Extract the [X, Y] coordinate from the center of the cell holding the provided text.  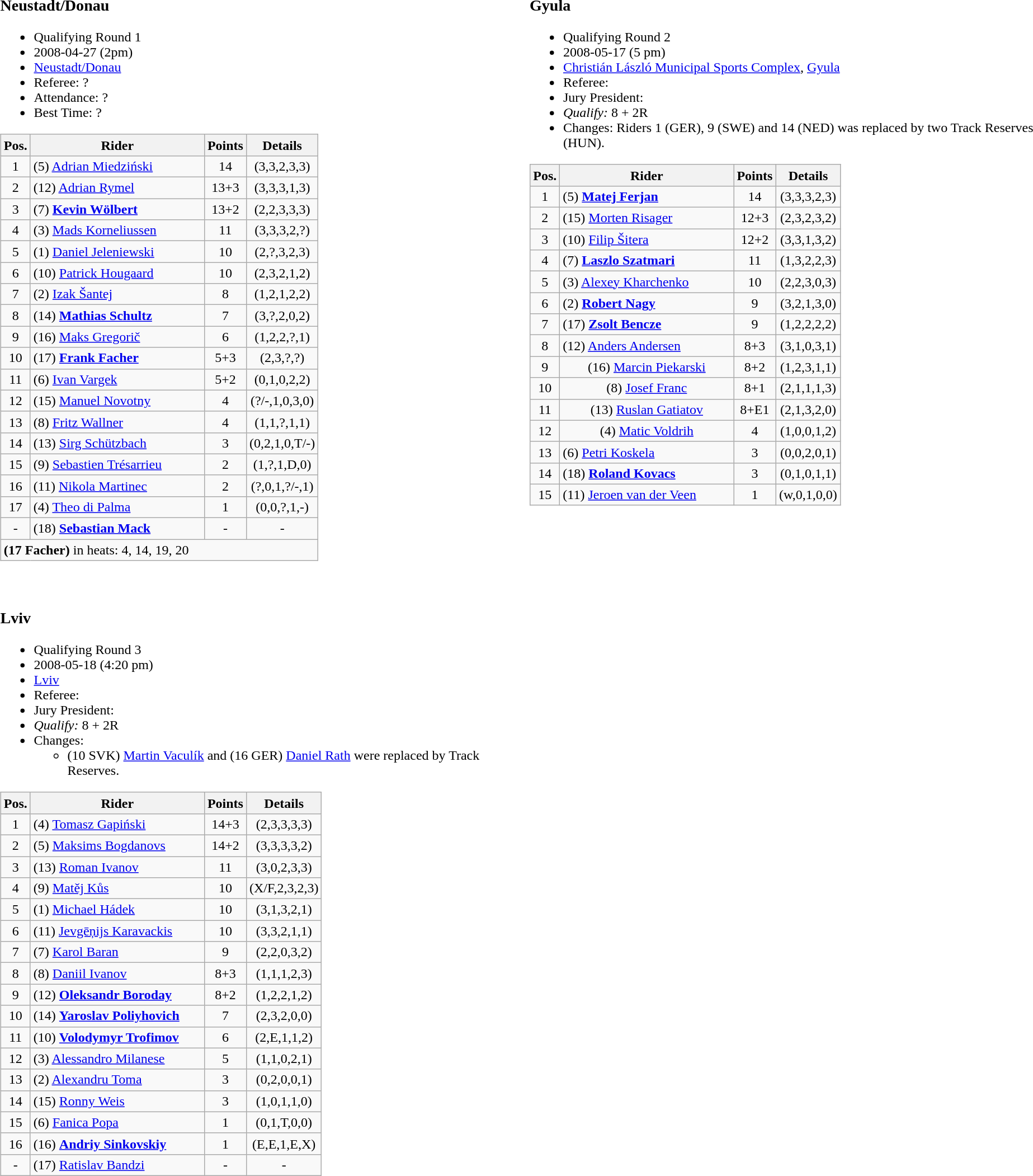
(0,0,?,1,-) [282, 507]
(1,2,3,1,1) [808, 367]
(0,1,0,2,2) [282, 379]
(1,1,1,2,3) [284, 973]
(3,1,3,2,1) [284, 910]
(2,3,?,?) [282, 358]
(16) Maks Gregorič [117, 337]
(13) Sirg Schützbach [117, 443]
(2,2,0,3,2) [284, 952]
13+3 [225, 188]
8+E1 [755, 410]
(16) Andriy Sinkovskiy [117, 1144]
(15) Manuel Novotny [117, 401]
(3,?,2,0,2) [282, 316]
5+2 [225, 379]
(12) Anders Andersen [647, 346]
(17) Ratislav Bandzi [117, 1165]
(16) Marcin Piekarski [647, 367]
(1) Daniel Jeleniewski [117, 252]
(0,0,2,0,1) [808, 452]
(?/-,1,0,3,0) [282, 401]
(1,?,1,D,0) [282, 464]
(0,1,T,0,0) [284, 1122]
(8) Daniil Ivanov [117, 973]
(3) Alexey Kharchenko [647, 282]
(11) Jevgēņijs Karavackis [117, 931]
(3,3,3,2,3) [808, 196]
(13) Ruslan Gatiatov [647, 410]
(1,1,?,1,1) [282, 422]
(17) Frank Facher [117, 358]
(2,1,1,1,3) [808, 388]
(9) Sebastien Trésarrieu [117, 464]
(10) Patrick Hougaard [117, 273]
17 [16, 507]
(6) Fanica Popa [117, 1122]
(6) Petri Koskela [647, 452]
(X/F,2,3,2,3) [284, 888]
(3,3,2,1,1) [284, 931]
(1,2,2,1,2) [284, 995]
(0,2,1,0,T/-) [282, 443]
(3,1,0,3,1) [808, 346]
(8) Fritz Wallner [117, 422]
(2,1,3,2,0) [808, 410]
(2,?,3,2,3) [282, 252]
(3) Alessandro Milanese [117, 1059]
(3,2,1,3,0) [808, 303]
(2,2,3,3,3) [282, 209]
(2) Robert Nagy [647, 303]
(8) Josef Franc [647, 388]
(0,2,0,0,1) [284, 1080]
(10) Filip Šitera [647, 239]
(5) Matej Ferjan [647, 196]
12+3 [755, 218]
(1,2,1,2,2) [282, 294]
(3,3,3,2,?) [282, 231]
(2,3,3,3,3) [284, 824]
(9) Matěj Kůs [117, 888]
(18) Sebastian Mack [117, 529]
(14) Yaroslav Poliyhovich [117, 1016]
(18) Roland Kovacs [647, 473]
(3,3,3,1,3) [282, 188]
(15) Morten Risager [647, 218]
(4) Theo di Palma [117, 507]
(4) Tomasz Gapiński [117, 824]
(?,0,1,?/-,1) [282, 486]
(1,2,2,?,1) [282, 337]
(15) Ronny Weis [117, 1101]
(6) Ivan Vargek [117, 379]
(3) Mads Korneliussen [117, 231]
(0,1,0,1,1) [808, 473]
(10) Volodymyr Trofimov [117, 1037]
(5) Maksims Bogdanovs [117, 845]
(E,E,1,E,X) [284, 1144]
(17 Facher) in heats: 4, 14, 19, 20 [159, 550]
(7) Laszlo Szatmari [647, 261]
(2) Alexandru Toma [117, 1080]
13+2 [225, 209]
(12) Oleksandr Boroday [117, 995]
(17) Zsolt Bencze [647, 324]
(2) Izak Šantej [117, 294]
(3,0,2,3,3) [284, 867]
(1,1,0,2,1) [284, 1059]
(w,0,1,0,0) [808, 495]
(4) Matic Voldrih [647, 431]
(2,2,3,0,3) [808, 282]
(1,0,1,1,0) [284, 1101]
(5) Adrian Miedziński [117, 166]
8+1 [755, 388]
(11) Jeroen van der Veen [647, 495]
(1,0,0,1,2) [808, 431]
(1,2,2,2,2) [808, 324]
(14) Mathias Schultz [117, 316]
(2,E,1,1,2) [284, 1037]
(11) Nikola Martinec [117, 486]
(7) Kevin Wölbert [117, 209]
(13) Roman Ivanov [117, 867]
(1) Michael Hádek [117, 910]
12+2 [755, 239]
(2,3,2,1,2) [282, 273]
(3,3,1,3,2) [808, 239]
(2,3,2,0,0) [284, 1016]
(1,3,2,2,3) [808, 261]
(7) Karol Baran [117, 952]
(12) Adrian Rymel [117, 188]
(3,3,2,3,3) [282, 166]
14+3 [225, 824]
5+3 [225, 358]
14+2 [225, 845]
(2,3,2,3,2) [808, 218]
(3,3,3,3,2) [284, 845]
